Extract the (X, Y) coordinate from the center of the cell holding the provided text.  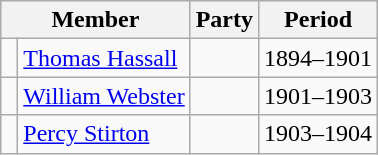
Thomas Hassall (104, 58)
1894–1901 (318, 58)
Party (224, 20)
William Webster (104, 96)
1901–1903 (318, 96)
Member (96, 20)
1903–1904 (318, 134)
Period (318, 20)
Percy Stirton (104, 134)
